Return the (X, Y) coordinate for the center point of the cell that contains the specified text.  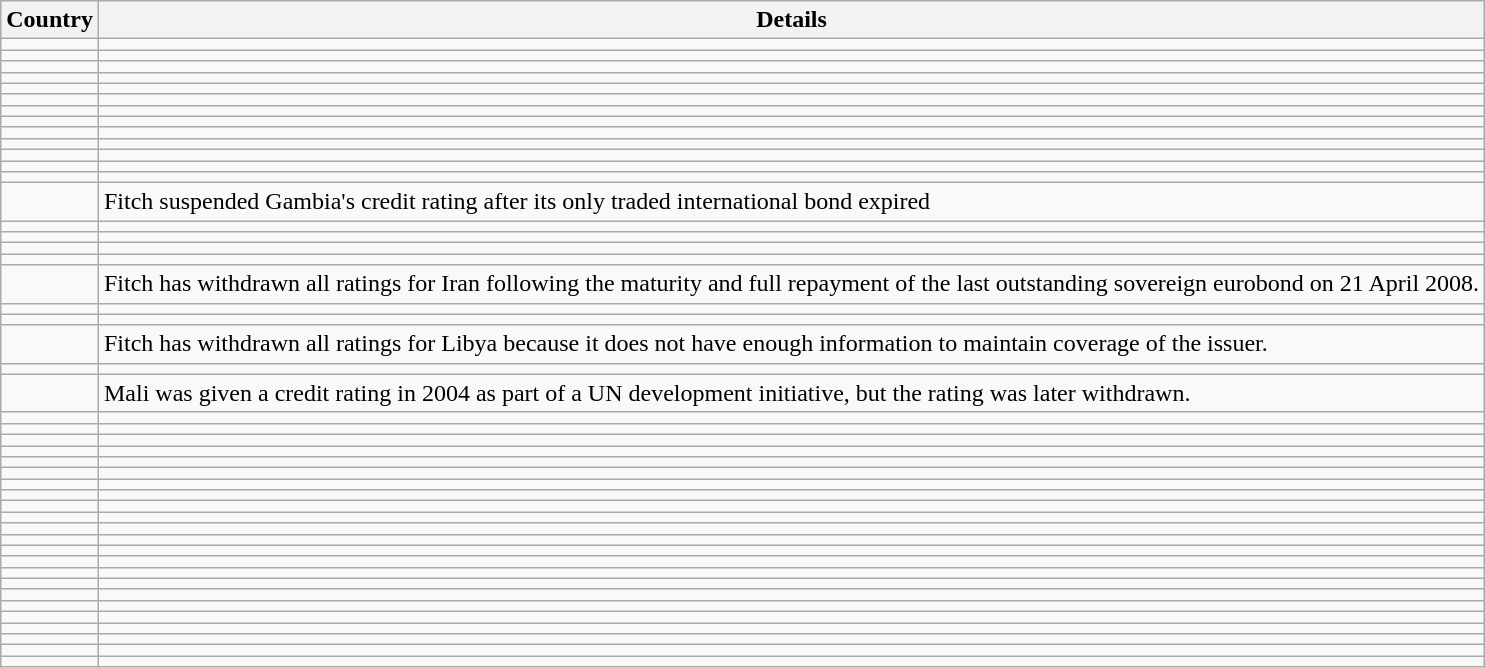
Fitch suspended Gambia's credit rating after its only traded international bond expired (791, 202)
Country (50, 20)
Fitch has withdrawn all ratings for Libya because it does not have enough information to maintain coverage of the issuer. (791, 344)
Fitch has withdrawn all ratings for Iran following the maturity and full repayment of the last outstanding sovereign eurobond on 21 April 2008. (791, 284)
Mali was given a credit rating in 2004 as part of a UN development initiative, but the rating was later withdrawn. (791, 393)
Details (791, 20)
